Pinpoint the cell where the given text exists, returning its (X, Y) midpoint coordinate. 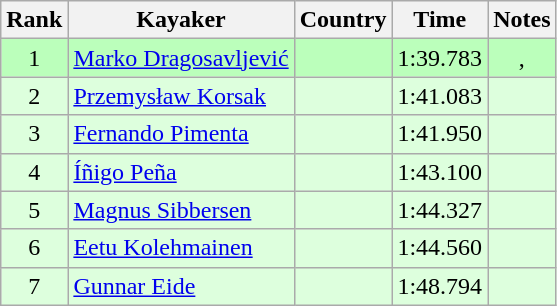
Íñigo Peña (181, 172)
1:44.327 (440, 210)
1:44.560 (440, 248)
1:48.794 (440, 286)
Eetu Kolehmainen (181, 248)
1:41.950 (440, 134)
2 (34, 96)
Rank (34, 20)
Gunnar Eide (181, 286)
Kayaker (181, 20)
7 (34, 286)
4 (34, 172)
Fernando Pimenta (181, 134)
Time (440, 20)
1:43.100 (440, 172)
1 (34, 58)
Marko Dragosavljević (181, 58)
6 (34, 248)
Przemysław Korsak (181, 96)
, (522, 58)
1:41.083 (440, 96)
5 (34, 210)
Notes (522, 20)
1:39.783 (440, 58)
3 (34, 134)
Magnus Sibbersen (181, 210)
Country (343, 20)
